Capture the cell that displays the provided text and extract its (x, y) central coordinate. 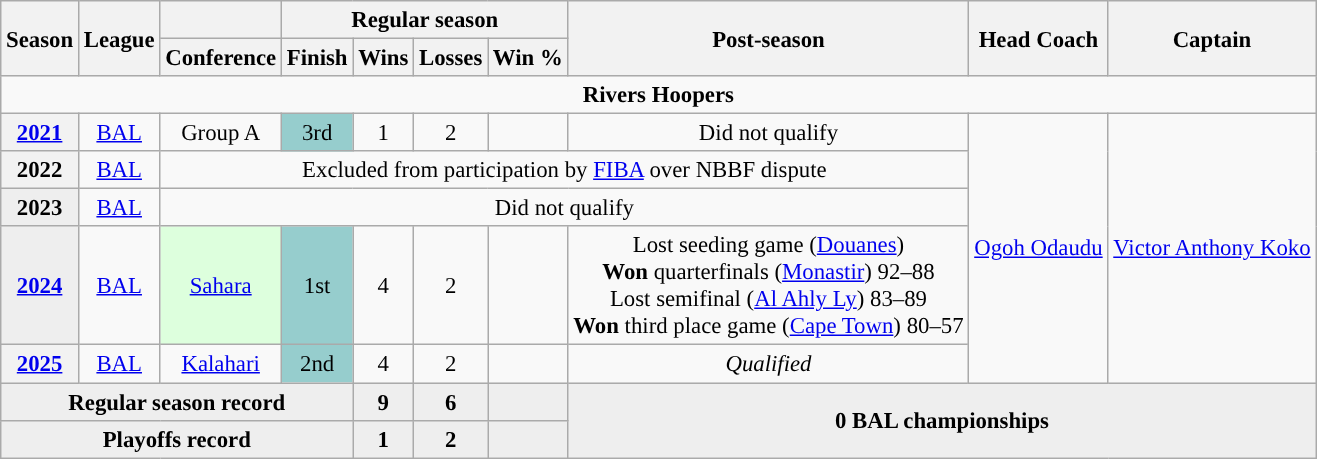
Losses (451, 58)
Ogoh Odaudu (1038, 248)
Qualified (768, 364)
Regular season record (177, 402)
Sahara (221, 286)
3rd (316, 133)
2023 (40, 208)
Kalahari (221, 364)
Regular season (424, 20)
1st (316, 286)
Captain (1212, 38)
Excluded from participation by FIBA over NBBF dispute (564, 170)
Season (40, 38)
Wins (384, 58)
9 (384, 402)
Post-season (768, 38)
Victor Anthony Koko (1212, 248)
Group A (221, 133)
Finish (316, 58)
6 (451, 402)
Rivers Hoopers (658, 95)
2021 (40, 133)
Head Coach (1038, 38)
Lost seeding game (Douanes)Won quarterfinals (Monastir) 92–88Lost semifinal (Al Ahly Ly) 83–89Won third place game (Cape Town) 80–57 (768, 286)
0 BAL championships (942, 420)
2022 (40, 170)
2025 (40, 364)
2nd (316, 364)
Win % (528, 58)
Conference (221, 58)
League (118, 38)
2024 (40, 286)
Playoffs record (177, 439)
